Return the [x, y] coordinate for the center point of the cell that contains the specified text.  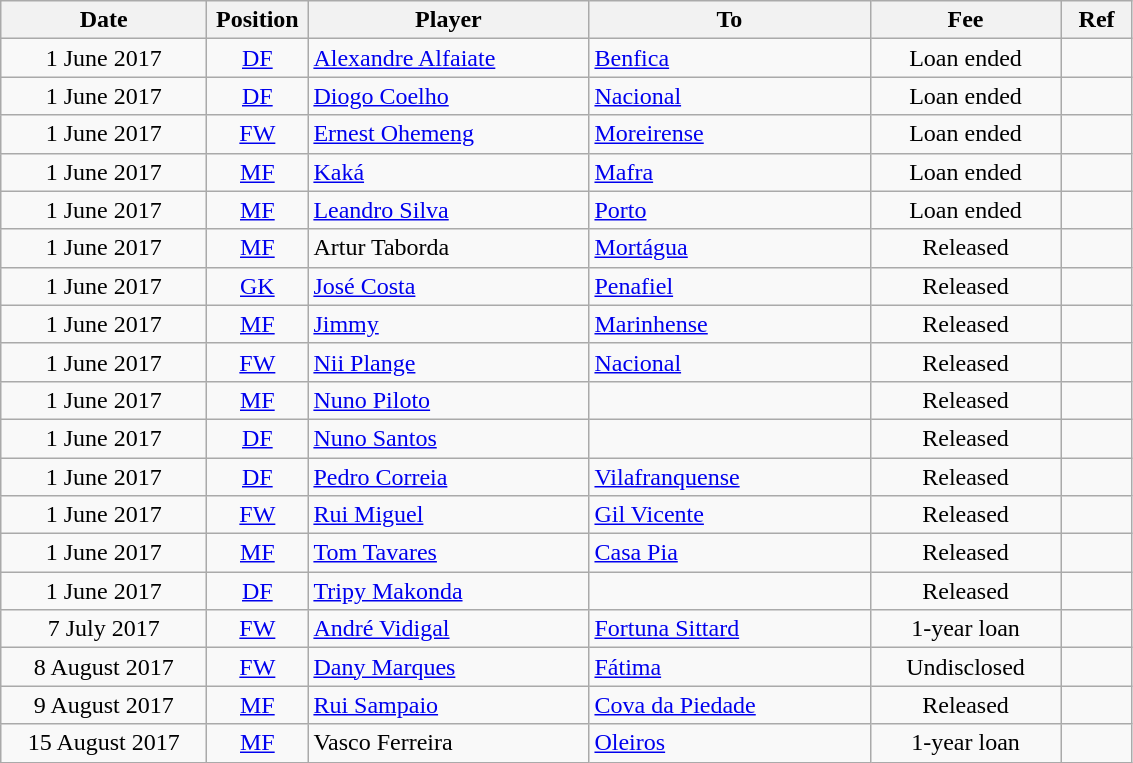
Diogo Coelho [448, 96]
Gil Vicente [730, 515]
Kaká [448, 172]
Leandro Silva [448, 210]
Tripy Makonda [448, 591]
Alexandre Alfaiate [448, 58]
Rui Sampaio [448, 705]
8 August 2017 [104, 667]
Fátima [730, 667]
Position [258, 20]
Pedro Correia [448, 477]
Artur Taborda [448, 248]
GK [258, 286]
15 August 2017 [104, 743]
Penafiel [730, 286]
Moreirense [730, 134]
Marinhense [730, 324]
Vilafranquense [730, 477]
Oleiros [730, 743]
Nii Plange [448, 362]
9 August 2017 [104, 705]
Rui Miguel [448, 515]
7 July 2017 [104, 629]
Vasco Ferreira [448, 743]
Cova da Piedade [730, 705]
Casa Pia [730, 553]
Nuno Piloto [448, 400]
Ref [1096, 20]
Fortuna Sittard [730, 629]
Dany Marques [448, 667]
Porto [730, 210]
Undisclosed [966, 667]
Nuno Santos [448, 438]
Jimmy [448, 324]
José Costa [448, 286]
Player [448, 20]
To [730, 20]
André Vidigal [448, 629]
Fee [966, 20]
Benfica [730, 58]
Tom Tavares [448, 553]
Ernest Ohemeng [448, 134]
Mafra [730, 172]
Mortágua [730, 248]
Date [104, 20]
